For the text-containing cell, return its midpoint in (x, y) coordinate format. 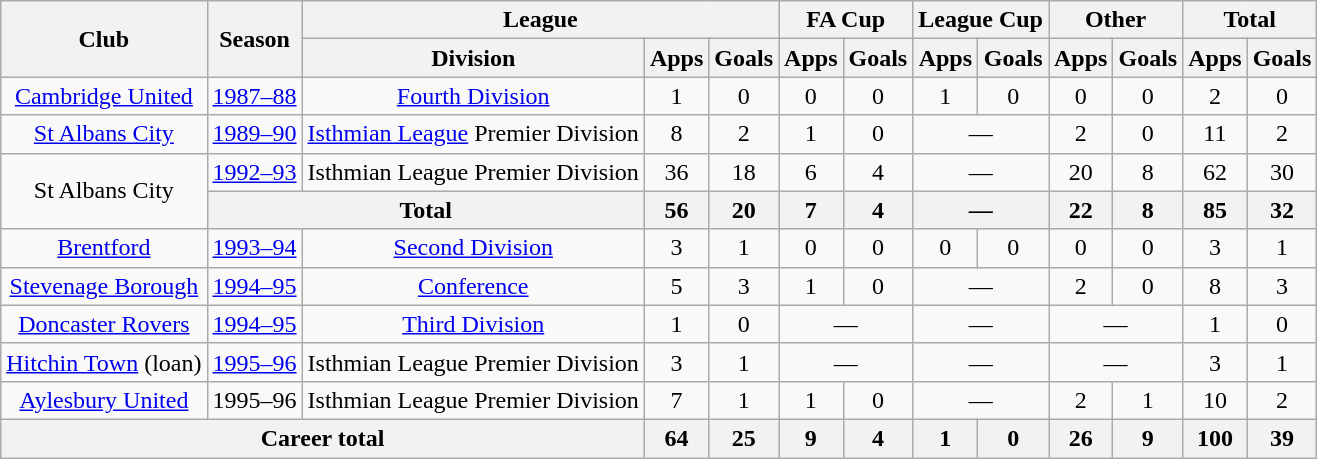
39 (1282, 438)
Second Division (473, 248)
Career total (323, 438)
100 (1215, 438)
18 (744, 172)
1992–93 (254, 172)
1987–88 (254, 96)
Brentford (104, 248)
32 (1282, 210)
10 (1215, 400)
6 (811, 172)
1993–94 (254, 248)
League Cup (981, 20)
Doncaster Rovers (104, 324)
64 (676, 438)
25 (744, 438)
League (540, 20)
1989–90 (254, 134)
26 (1080, 438)
36 (676, 172)
Season (254, 39)
22 (1080, 210)
Club (104, 39)
Other (1115, 20)
Aylesbury United (104, 400)
Conference (473, 286)
FA Cup (846, 20)
85 (1215, 210)
Third Division (473, 324)
Division (473, 58)
11 (1215, 134)
Hitchin Town (loan) (104, 362)
62 (1215, 172)
Fourth Division (473, 96)
5 (676, 286)
Stevenage Borough (104, 286)
Cambridge United (104, 96)
56 (676, 210)
30 (1282, 172)
